Return the (X, Y) coordinate for the center point of the cell that contains the specified text.  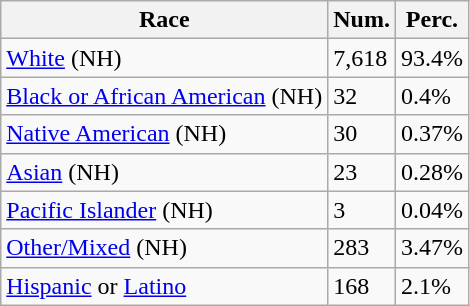
23 (362, 172)
Race (164, 20)
Other/Mixed (NH) (164, 248)
3.47% (432, 248)
93.4% (432, 58)
Perc. (432, 20)
White (NH) (164, 58)
0.04% (432, 210)
0.28% (432, 172)
Num. (362, 20)
0.4% (432, 96)
3 (362, 210)
Black or African American (NH) (164, 96)
168 (362, 286)
Pacific Islander (NH) (164, 210)
7,618 (362, 58)
32 (362, 96)
283 (362, 248)
Hispanic or Latino (164, 286)
2.1% (432, 286)
0.37% (432, 134)
Native American (NH) (164, 134)
30 (362, 134)
Asian (NH) (164, 172)
